From the cell containing the given text, extract its center point as (x, y) coordinate. 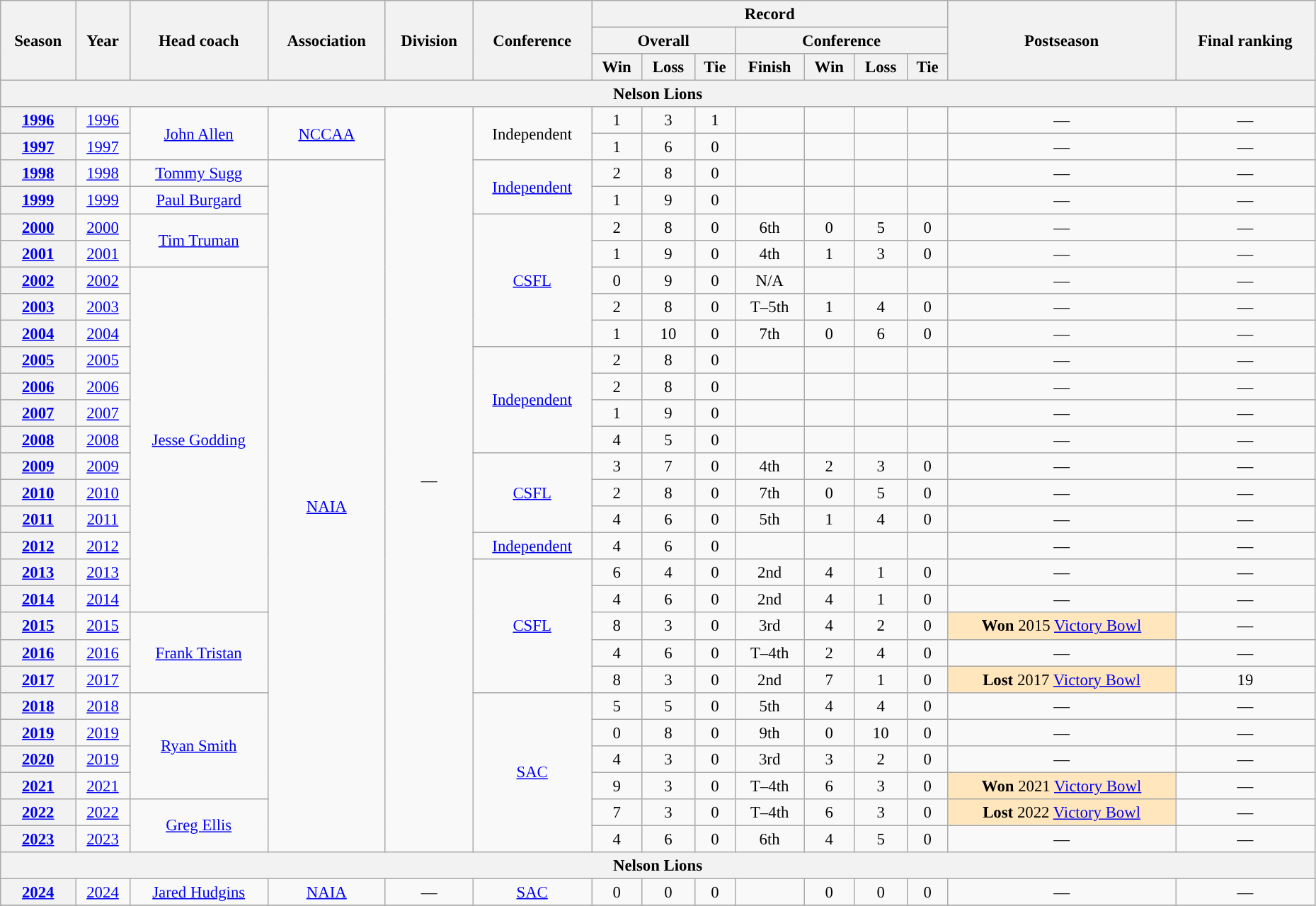
John Allen (198, 133)
Tommy Sugg (198, 173)
Year (103, 41)
Ryan Smith (198, 745)
9th (769, 733)
Greg Ellis (198, 825)
Jesse Godding (198, 440)
Association (326, 41)
Season (38, 41)
Final ranking (1246, 41)
T–5th (769, 306)
Division (429, 41)
Paul Burgard (198, 200)
Lost 2022 Victory Bowl (1062, 813)
Tim Truman (198, 241)
Won 2021 Victory Bowl (1062, 786)
Won 2015 Victory Bowl (1062, 626)
Finish (769, 67)
Record (770, 14)
N/A (769, 280)
NCCAA (326, 133)
Frank Tristan (198, 653)
Head coach (198, 41)
2020 (38, 759)
Postseason (1062, 41)
Overall (664, 41)
19 (1246, 679)
Lost 2017 Victory Bowl (1062, 679)
Jared Hudgins (198, 893)
